Scan for the cell matching the given text and deliver its (x, y) coordinate at center. 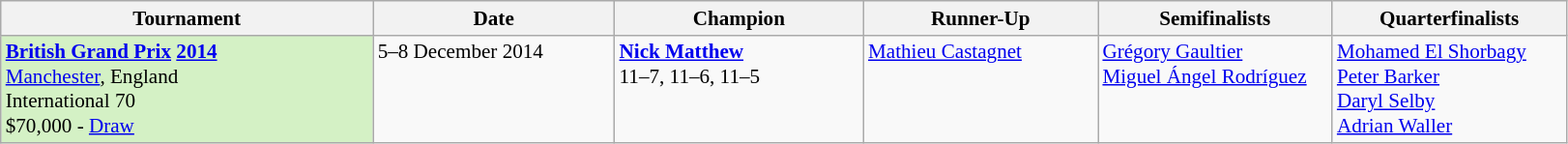
Grégory Gaultier Miguel Ángel Rodríguez (1215, 89)
Mathieu Castagnet (980, 89)
Quarterfinalists (1449, 17)
Nick Matthew 11–7, 11–6, 11–5 (739, 89)
Semifinalists (1215, 17)
Champion (739, 17)
5–8 December 2014 (494, 89)
Runner-Up (980, 17)
Mohamed El Shorbagy Peter Barker Daryl Selby Adrian Waller (1449, 89)
British Grand Prix 2014 Manchester, EnglandInternational 70$70,000 - Draw (188, 89)
Tournament (188, 17)
Date (494, 17)
